From the cell containing the given text, extract its center point as [X, Y] coordinate. 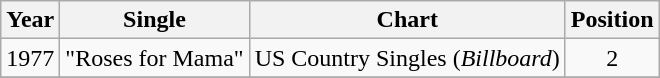
Chart [407, 20]
2 [612, 58]
Year [30, 20]
US Country Singles (Billboard) [407, 58]
Single [154, 20]
"Roses for Mama" [154, 58]
Position [612, 20]
1977 [30, 58]
